Detect which cell encompasses the target text, then output its [X, Y] center coordinate. 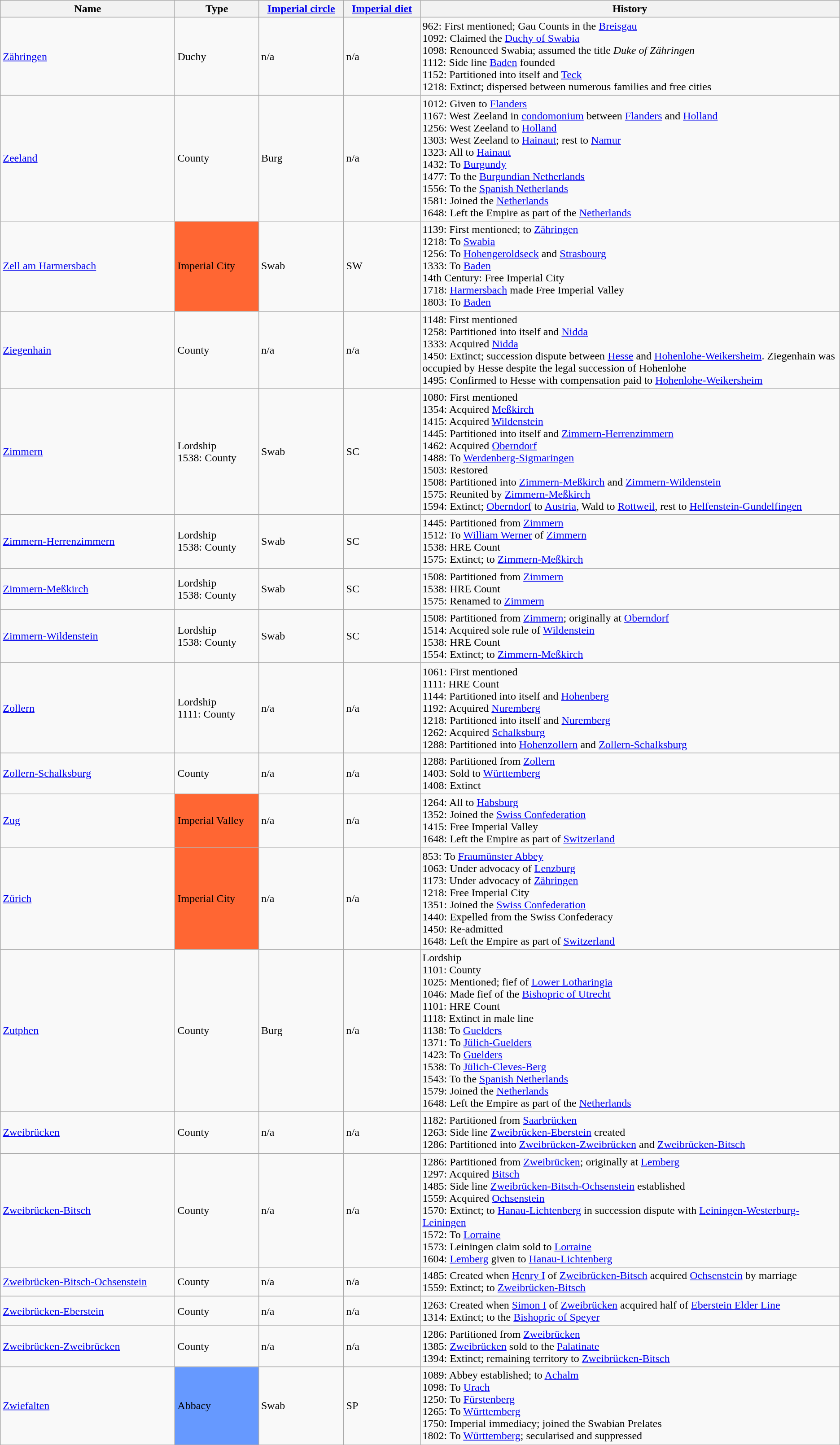
Zug [88, 820]
Zweibrücken-Eberstein [88, 1311]
Ziegenhain [88, 350]
Zimmern-Wildenstein [88, 636]
Zimmern-Meßkirch [88, 589]
Lordship1111: County [217, 708]
1264: All to Habsburg1352: Joined the Swiss Confederation1415: Free Imperial Valley1648: Left the Empire as part of Switzerland [630, 820]
Zürich [88, 898]
Duchy [217, 57]
1286: Partitioned from Zweibrücken1385: Zweibrücken sold to the Palatinate1394: Extinct; remaining territory to Zweibrücken-Bitsch [630, 1346]
Imperial diet [382, 9]
Zimmern [88, 451]
Name [88, 9]
Zutphen [88, 1031]
Zell am Harmersbach [88, 266]
Zweibrücken-Bitsch [88, 1210]
1263: Created when Simon I of Zweibrücken acquired half of Eberstein Elder Line1314: Extinct; to the Bishopric of Speyer [630, 1311]
1445: Partitioned from Zimmern1512: To William Werner of Zimmern1538: HRE Count1575: Extinct; to Zimmern-Meßkirch [630, 541]
History [630, 9]
1288: Partitioned from Zollern1403: Sold to Württemberg1408: Extinct [630, 773]
SW [382, 266]
1508: Partitioned from Zimmern1538: HRE Count1575: Renamed to Zimmern [630, 589]
Type [217, 9]
Zweibrücken-Bitsch-Ochsenstein [88, 1282]
Zeeland [88, 158]
Zimmern-Herrenzimmern [88, 541]
Zweibrücken [88, 1133]
Zollern-Schalksburg [88, 773]
1508: Partitioned from Zimmern; originally at Oberndorf1514: Acquired sole rule of Wildenstein1538: HRE Count1554: Extinct; to Zimmern-Meßkirch [630, 636]
SP [382, 1406]
Abbacy [217, 1406]
Imperial circle [301, 9]
Imperial Valley [217, 820]
Zweibrücken-Zweibrücken [88, 1346]
Zwiefalten [88, 1406]
1182: Partitioned from Saarbrücken1263: Side line Zweibrücken-Eberstein created1286: Partitioned into Zweibrücken-Zweibrücken and Zweibrücken-Bitsch [630, 1133]
Zähringen [88, 57]
1485: Created when Henry I of Zweibrücken-Bitsch acquired Ochsenstein by marriage1559: Extinct; to Zweibrücken-Bitsch [630, 1282]
Zollern [88, 708]
